Detect which cell encompasses the target text, then output its (X, Y) center coordinate. 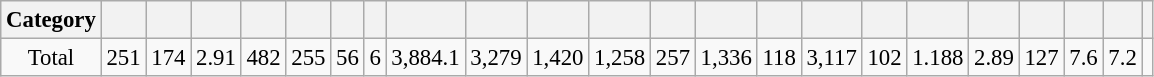
1.188 (938, 58)
127 (1042, 58)
3,117 (832, 58)
257 (674, 58)
3,884.1 (426, 58)
3,279 (496, 58)
1,336 (726, 58)
102 (884, 58)
251 (124, 58)
Category (51, 20)
7.2 (1122, 58)
56 (348, 58)
174 (168, 58)
255 (308, 58)
2.91 (216, 58)
7.6 (1084, 58)
1,420 (558, 58)
6 (375, 58)
482 (264, 58)
Total (51, 58)
1,258 (620, 58)
2.89 (994, 58)
118 (779, 58)
